Return the [x, y] coordinate for the center point of the cell that contains the specified text.  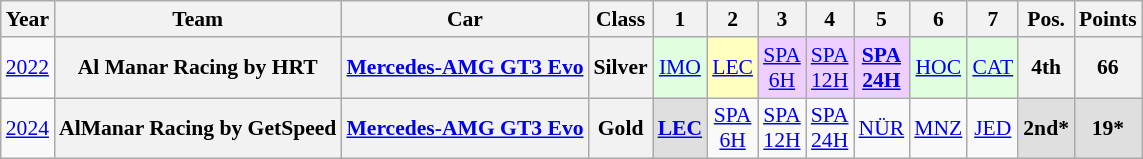
Car [464, 19]
Pos. [1046, 19]
Silver [621, 68]
5 [882, 19]
JED [992, 128]
4 [830, 19]
2024 [28, 128]
2022 [28, 68]
6 [938, 19]
Year [28, 19]
Team [198, 19]
3 [782, 19]
Class [621, 19]
Al Manar Racing by HRT [198, 68]
2 [732, 19]
2nd* [1046, 128]
HOC [938, 68]
Points [1108, 19]
IMO [680, 68]
1 [680, 19]
7 [992, 19]
4th [1046, 68]
MNZ [938, 128]
AlManar Racing by GetSpeed [198, 128]
Gold [621, 128]
66 [1108, 68]
NÜR [882, 128]
CAT [992, 68]
19* [1108, 128]
